Locate the cell with the specified text and output its (x, y) center coordinate. 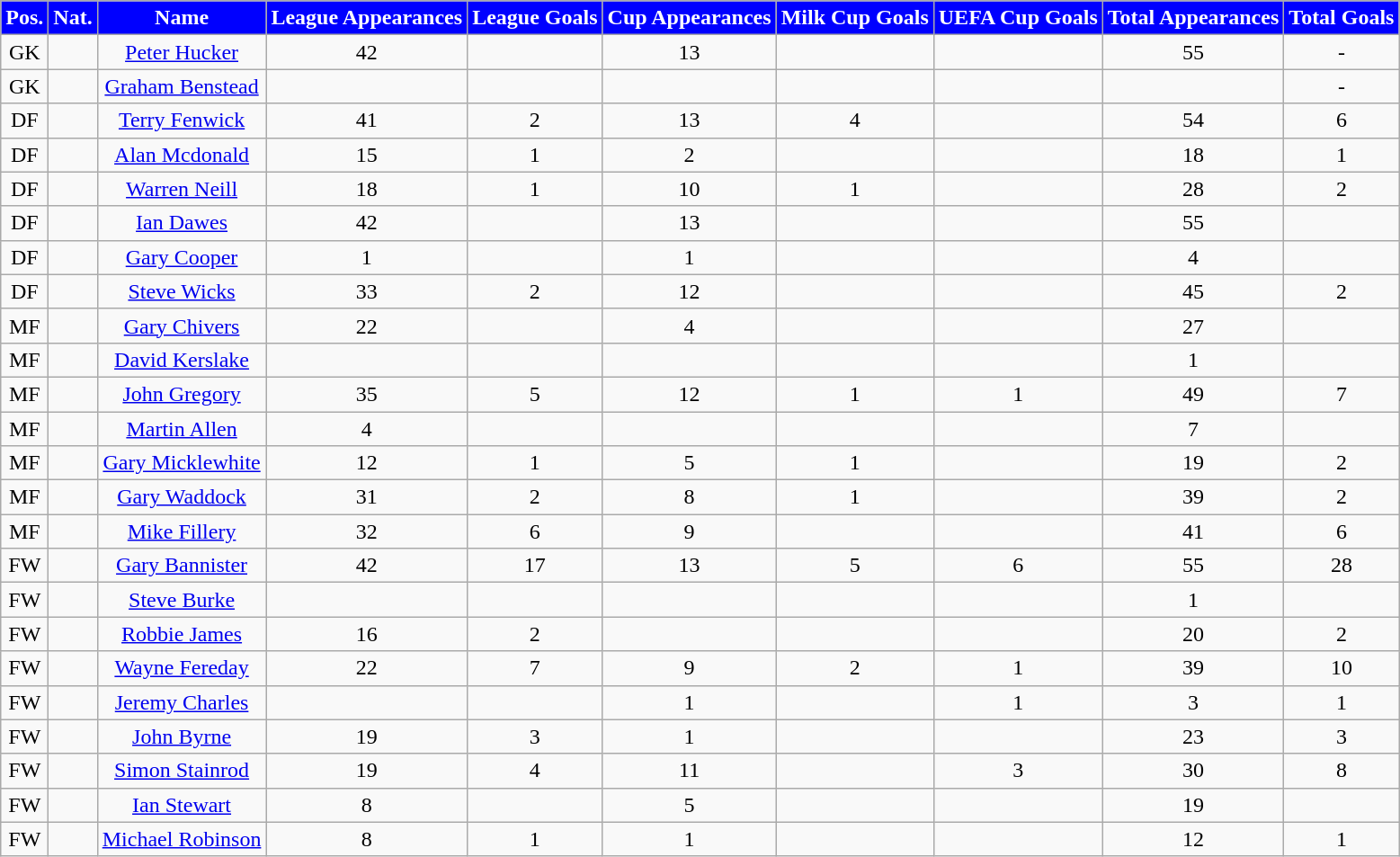
David Kerslake (182, 360)
Steve Burke (182, 600)
27 (1193, 326)
League Goals (535, 18)
35 (367, 394)
17 (535, 566)
Warren Neill (182, 189)
Mike Fillery (182, 531)
Ian Stewart (182, 805)
Total Appearances (1193, 18)
Alan Mcdonald (182, 155)
Martin Allen (182, 429)
23 (1193, 736)
Michael Robinson (182, 839)
League Appearances (367, 18)
Ian Dawes (182, 223)
Wayne Fereday (182, 668)
Simon Stainrod (182, 771)
Gary Micklewhite (182, 463)
11 (689, 771)
Total Goals (1342, 18)
Pos. (25, 18)
33 (367, 291)
Gary Waddock (182, 497)
Terry Fenwick (182, 121)
Gary Cooper (182, 257)
Cup Appearances (689, 18)
Steve Wicks (182, 291)
John Byrne (182, 736)
Milk Cup Goals (854, 18)
Nat. (73, 18)
54 (1193, 121)
16 (367, 634)
15 (367, 155)
30 (1193, 771)
Gary Chivers (182, 326)
31 (367, 497)
Name (182, 18)
Robbie James (182, 634)
32 (367, 531)
45 (1193, 291)
20 (1193, 634)
John Gregory (182, 394)
Peter Hucker (182, 52)
Jeremy Charles (182, 702)
UEFA Cup Goals (1018, 18)
49 (1193, 394)
Graham Benstead (182, 86)
Gary Bannister (182, 566)
